Return the [x, y] coordinate for the center point of the cell that contains the specified text.  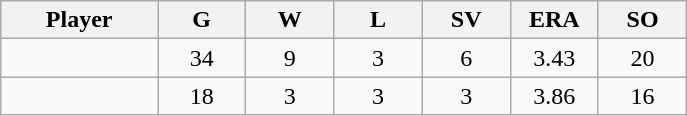
9 [290, 58]
20 [642, 58]
W [290, 20]
3.43 [554, 58]
3.86 [554, 96]
18 [202, 96]
6 [466, 58]
SV [466, 20]
16 [642, 96]
ERA [554, 20]
SO [642, 20]
L [378, 20]
G [202, 20]
Player [80, 20]
34 [202, 58]
